Capture the cell that displays the provided text and extract its (x, y) central coordinate. 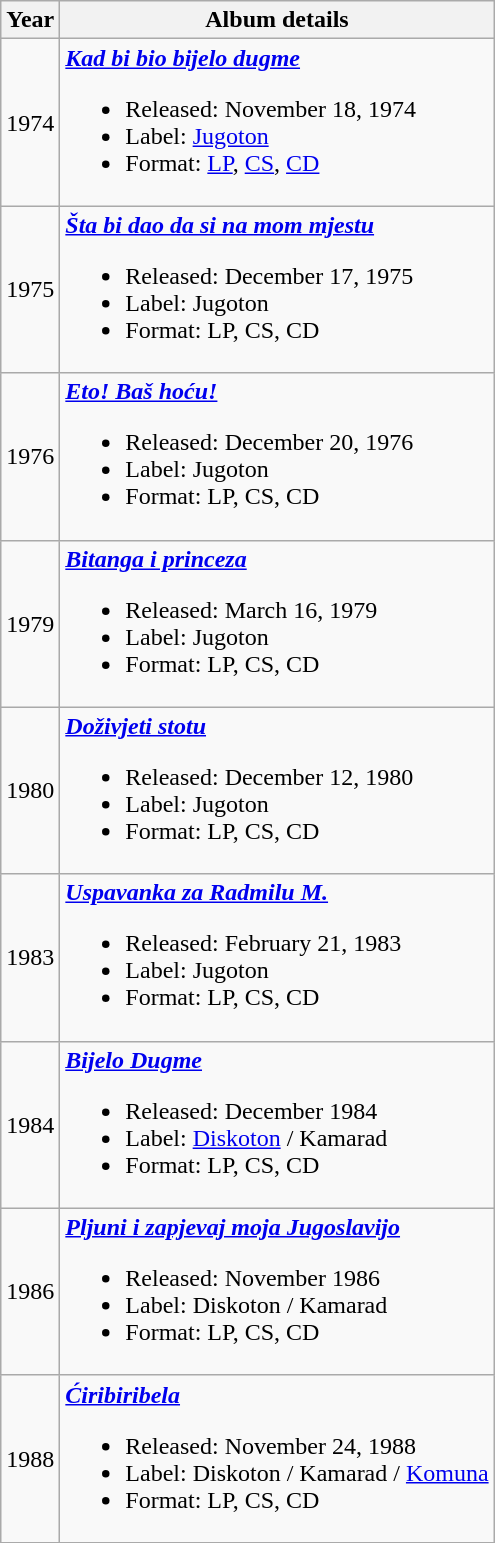
1976 (30, 456)
Kad bi bio bijelo dugmeReleased: November 18, 1974Label: JugotonFormat: LP, CS, CD (277, 122)
Pljuni i zapjevaj moja JugoslavijoReleased: November 1986Label: Diskoton / KamaradFormat: LP, CS, CD (277, 1292)
1975 (30, 290)
Uspavanka za Radmilu M.Released: February 21, 1983Label: JugotonFormat: LP, CS, CD (277, 958)
1983 (30, 958)
Year (30, 20)
Bijelo DugmeReleased: December 1984Label: Diskoton / KamaradFormat: LP, CS, CD (277, 1124)
Doživjeti stotuReleased: December 12, 1980Label: JugotonFormat: LP, CS, CD (277, 790)
1979 (30, 624)
1986 (30, 1292)
1988 (30, 1458)
1974 (30, 122)
Album details (277, 20)
Šta bi dao da si na mom mjestuReleased: December 17, 1975Label: JugotonFormat: LP, CS, CD (277, 290)
Eto! Baš hoću!Released: December 20, 1976Label: JugotonFormat: LP, CS, CD (277, 456)
ĆiribiribelaReleased: November 24, 1988Label: Diskoton / Kamarad / KomunaFormat: LP, CS, CD (277, 1458)
1984 (30, 1124)
Bitanga i princezaReleased: March 16, 1979Label: JugotonFormat: LP, CS, CD (277, 624)
1980 (30, 790)
